Locate the cell with the specified text and output its [X, Y] center coordinate. 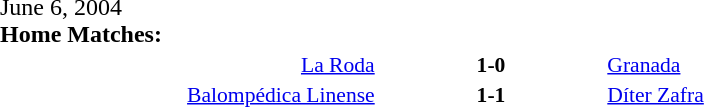
1-0 [492, 64]
